Detect which cell encompasses the target text, then output its (X, Y) center coordinate. 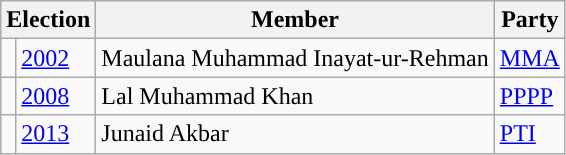
2008 (56, 96)
PTI (530, 134)
PPPP (530, 96)
Party (530, 20)
Lal Muhammad Khan (295, 96)
Member (295, 20)
Junaid Akbar (295, 134)
Election (48, 20)
Maulana Muhammad Inayat-ur-Rehman (295, 58)
2002 (56, 58)
MMA (530, 58)
2013 (56, 134)
